Locate the cell with the specified text and output its [x, y] center coordinate. 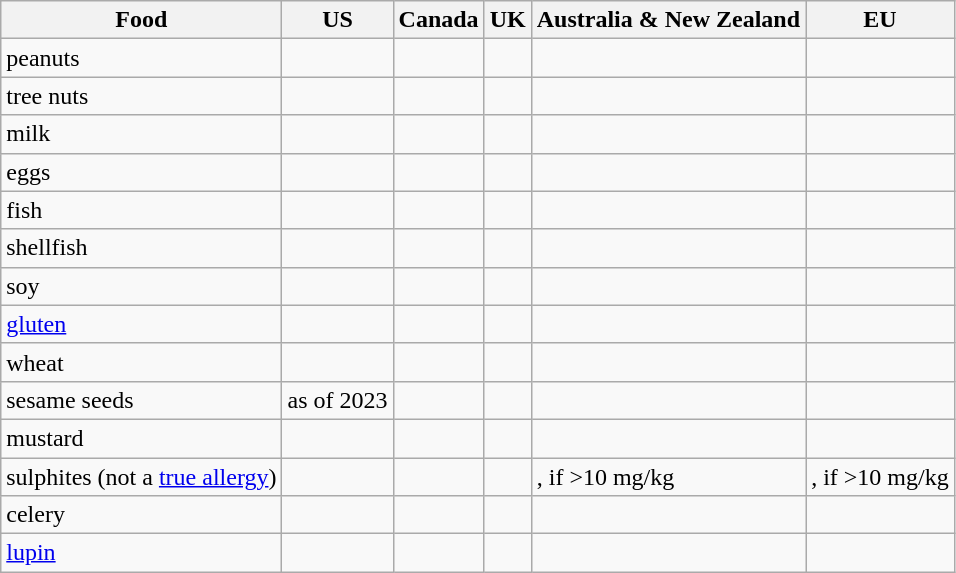
lupin [142, 553]
sesame seeds [142, 400]
eggs [142, 172]
peanuts [142, 58]
sulphites (not a true allergy) [142, 477]
tree nuts [142, 96]
Australia & New Zealand [668, 20]
US [338, 20]
fish [142, 210]
wheat [142, 362]
as of 2023 [338, 400]
milk [142, 134]
UK [508, 20]
celery [142, 515]
shellfish [142, 248]
Food [142, 20]
EU [880, 20]
soy [142, 286]
gluten [142, 324]
mustard [142, 438]
Canada [438, 20]
